Identify which cell holds the provided text, then report its (X, Y) central coordinate. 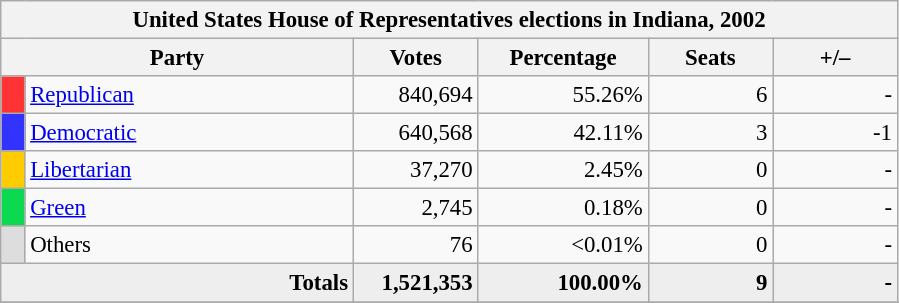
6 (710, 95)
100.00% (563, 283)
Totals (178, 283)
640,568 (416, 133)
Republican (189, 95)
3 (710, 133)
Votes (416, 58)
2,745 (416, 208)
United States House of Representatives elections in Indiana, 2002 (450, 20)
Democratic (189, 133)
Others (189, 245)
<0.01% (563, 245)
55.26% (563, 95)
Green (189, 208)
1,521,353 (416, 283)
37,270 (416, 170)
2.45% (563, 170)
Party (178, 58)
42.11% (563, 133)
-1 (836, 133)
0.18% (563, 208)
+/– (836, 58)
76 (416, 245)
Libertarian (189, 170)
840,694 (416, 95)
Percentage (563, 58)
9 (710, 283)
Seats (710, 58)
